Locate the cell with the specified text and output its (X, Y) center coordinate. 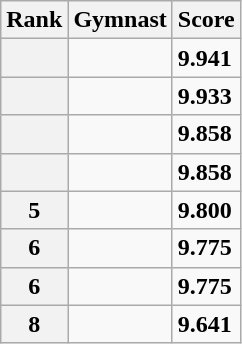
8 (34, 324)
Score (206, 20)
5 (34, 210)
9.941 (206, 58)
9.641 (206, 324)
9.933 (206, 96)
9.800 (206, 210)
Rank (34, 20)
Gymnast (120, 20)
